Search for the cell housing the specified text and yield its (x, y) center coordinate. 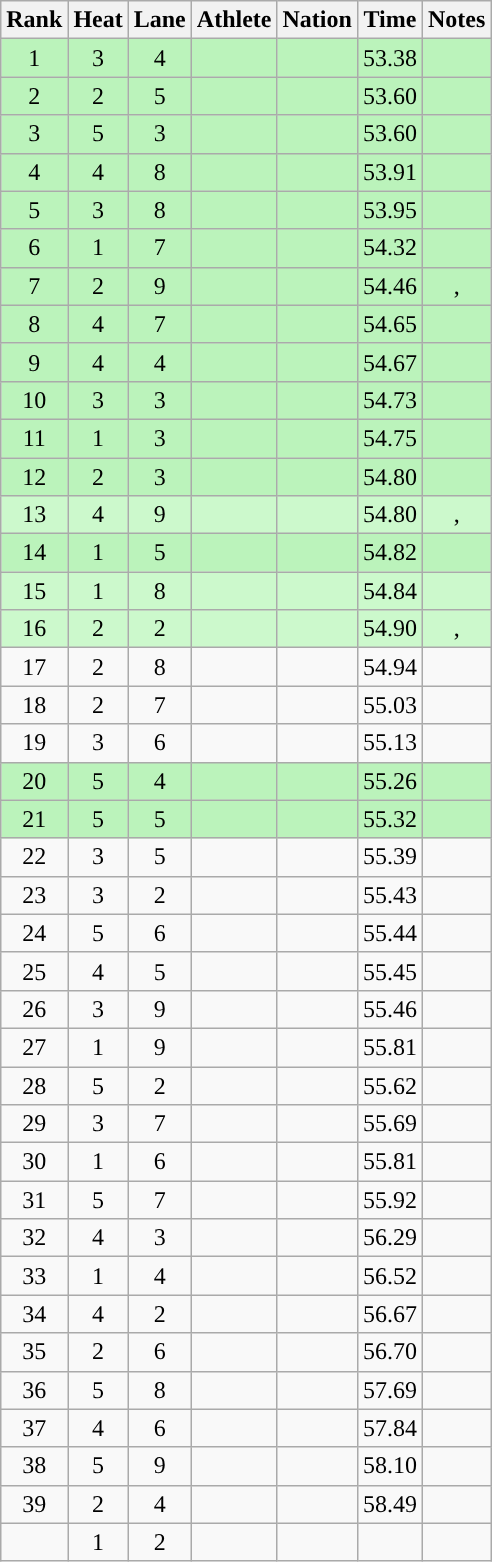
Time (390, 20)
Rank (34, 20)
25 (34, 971)
39 (34, 1504)
13 (34, 515)
19 (34, 743)
56.70 (390, 1352)
55.46 (390, 1009)
54.65 (390, 324)
32 (34, 1238)
36 (34, 1390)
29 (34, 1124)
34 (34, 1314)
33 (34, 1276)
55.43 (390, 895)
55.26 (390, 781)
56.52 (390, 1276)
55.39 (390, 857)
Athlete (234, 20)
54.94 (390, 667)
22 (34, 857)
56.67 (390, 1314)
37 (34, 1428)
Notes (456, 20)
55.45 (390, 971)
26 (34, 1009)
54.46 (390, 286)
54.90 (390, 629)
55.13 (390, 743)
55.03 (390, 705)
17 (34, 667)
27 (34, 1047)
18 (34, 705)
55.92 (390, 1200)
54.32 (390, 248)
11 (34, 438)
54.75 (390, 438)
31 (34, 1200)
53.95 (390, 210)
Nation (317, 20)
55.69 (390, 1124)
23 (34, 895)
Heat (98, 20)
35 (34, 1352)
55.44 (390, 933)
53.91 (390, 172)
55.32 (390, 819)
16 (34, 629)
57.69 (390, 1390)
28 (34, 1085)
54.67 (390, 362)
20 (34, 781)
54.82 (390, 553)
24 (34, 933)
14 (34, 553)
38 (34, 1466)
54.84 (390, 591)
57.84 (390, 1428)
Lane (160, 20)
53.38 (390, 58)
12 (34, 477)
56.29 (390, 1238)
21 (34, 819)
58.49 (390, 1504)
15 (34, 591)
54.73 (390, 400)
58.10 (390, 1466)
30 (34, 1162)
55.62 (390, 1085)
10 (34, 400)
